Identify which cell holds the provided text, then report its [X, Y] central coordinate. 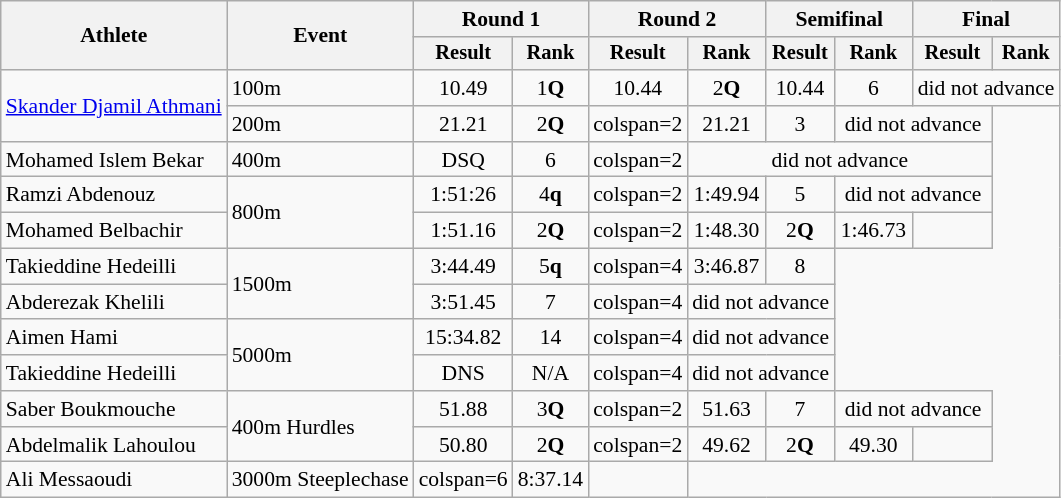
1:49.94 [726, 195]
8 [800, 267]
1:51.16 [464, 231]
N/A [550, 373]
5000m [320, 356]
14 [550, 338]
Event [320, 36]
Mohamed Islem Bekar [114, 160]
51.88 [464, 409]
49.30 [874, 445]
4q [550, 195]
49.62 [726, 445]
15:34.82 [464, 338]
1500m [320, 284]
3:51.45 [464, 302]
Skander Djamil Athmani [114, 106]
Ramzi Abdenouz [114, 195]
Final [986, 19]
Saber Boukmouche [114, 409]
50.80 [464, 445]
Round 2 [677, 19]
Abderezak Khelili [114, 302]
1:48.30 [726, 231]
DNS [464, 373]
8:37.14 [550, 480]
3000m Steeplechase [320, 480]
10.49 [464, 88]
5q [550, 267]
3 [800, 124]
800m [320, 212]
Semifinal [840, 19]
Ali Messaoudi [114, 480]
5 [800, 195]
Mohamed Belbachir [114, 231]
Athlete [114, 36]
3:44.49 [464, 267]
1:51:26 [464, 195]
Aimen Hami [114, 338]
1:46.73 [874, 231]
51.63 [726, 409]
3:46.87 [726, 267]
400m [320, 160]
colspan=6 [464, 480]
Abdelmalik Lahoulou [114, 445]
3Q [550, 409]
200m [320, 124]
Round 1 [502, 19]
400m Hurdles [320, 426]
DSQ [464, 160]
1Q [550, 88]
100m [320, 88]
